Scan for the cell matching the given text and deliver its [X, Y] coordinate at center. 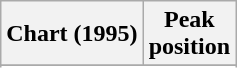
Chart (1995) [72, 34]
Peakposition [189, 34]
